Find where the given text appears and provide that cell's center as [x, y] coordinate. 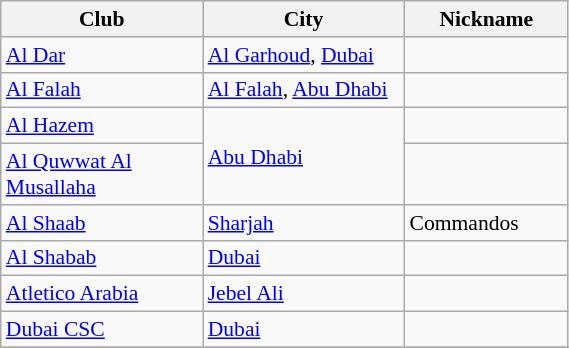
City [304, 19]
Sharjah [304, 223]
Al Shaab [102, 223]
Al Falah [102, 90]
Al Hazem [102, 126]
Nickname [487, 19]
Al Falah, Abu Dhabi [304, 90]
Abu Dhabi [304, 156]
Al Shabab [102, 258]
Atletico Arabia [102, 294]
Dubai CSC [102, 330]
Commandos [487, 223]
Al Garhoud, Dubai [304, 55]
Al Quwwat Al Musallaha [102, 174]
Club [102, 19]
Jebel Ali [304, 294]
Al Dar [102, 55]
